Determine the (x, y) coordinate at the center of the cell enclosing the given text.  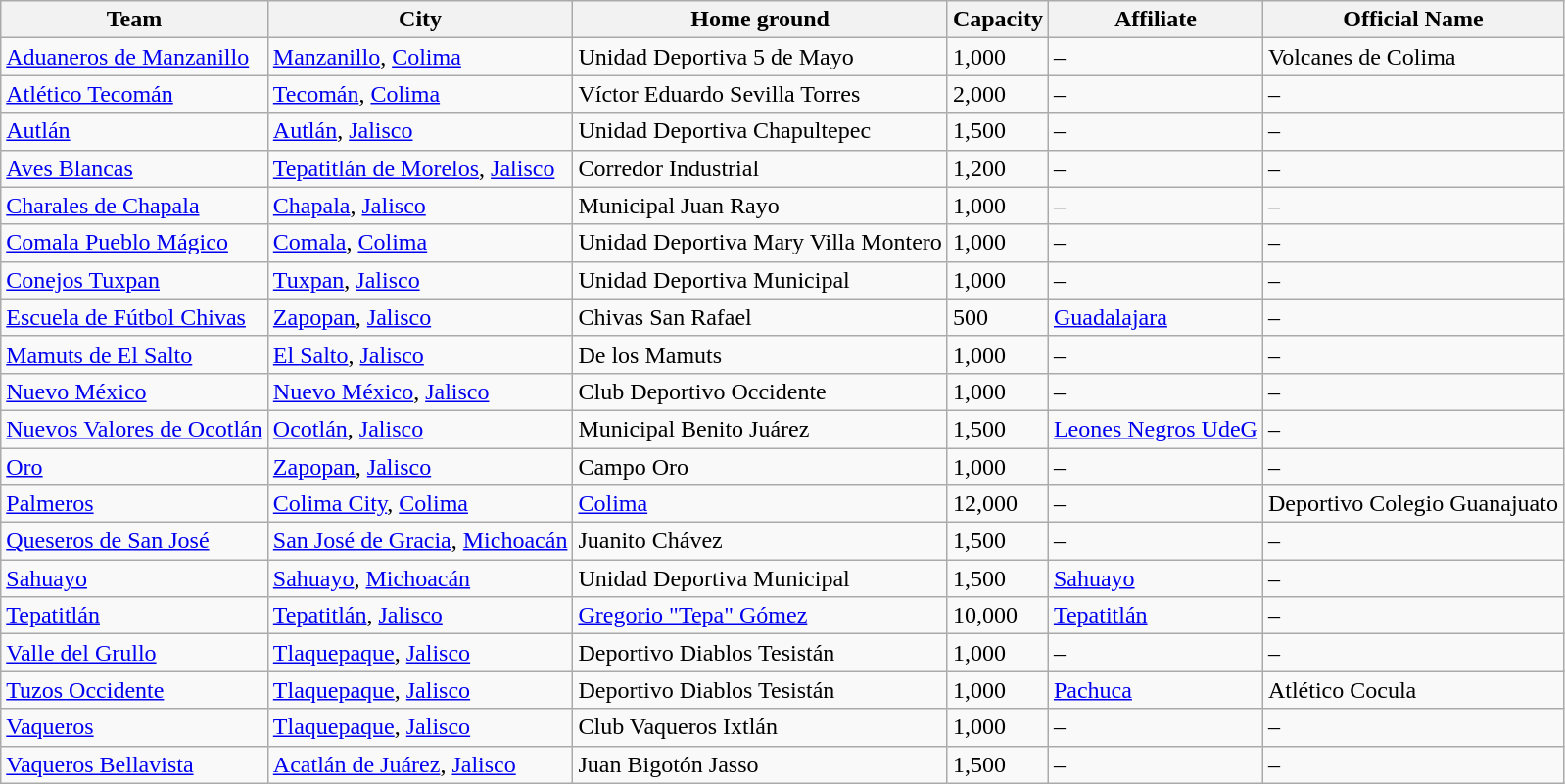
Valle del Grullo (135, 653)
Unidad Deportiva 5 de Mayo (760, 57)
Capacity (997, 20)
Official Name (1412, 20)
Tepatitlán de Morelos, Jalisco (420, 168)
Aduaneros de Manzanillo (135, 57)
City (420, 20)
Deportivo Colegio Guanajuato (1412, 504)
Club Deportivo Occidente (760, 392)
Víctor Eduardo Sevilla Torres (760, 94)
10,000 (997, 616)
Campo Oro (760, 467)
Home ground (760, 20)
Unidad Deportiva Mary Villa Montero (760, 243)
Volcanes de Colima (1412, 57)
Charales de Chapala (135, 206)
12,000 (997, 504)
Manzanillo, Colima (420, 57)
Nuevos Valores de Ocotlán (135, 429)
Palmeros (135, 504)
500 (997, 317)
Affiliate (1156, 20)
Conejos Tuxpan (135, 280)
Chivas San Rafael (760, 317)
Ocotlán, Jalisco (420, 429)
Colima City, Colima (420, 504)
Tuzos Occidente (135, 690)
Nuevo México (135, 392)
Oro (135, 467)
Colima (760, 504)
Juanito Chávez (760, 541)
Comala Pueblo Mágico (135, 243)
Club Vaqueros Ixtlán (760, 727)
Atlético Tecomán (135, 94)
Tepatitlán, Jalisco (420, 616)
Municipal Benito Juárez (760, 429)
El Salto, Jalisco (420, 354)
Gregorio "Tepa" Gómez (760, 616)
San José de Gracia, Michoacán (420, 541)
Tuxpan, Jalisco (420, 280)
Atlético Cocula (1412, 690)
Sahuayo, Michoacán (420, 578)
Mamuts de El Salto (135, 354)
Municipal Juan Rayo (760, 206)
Guadalajara (1156, 317)
Pachuca (1156, 690)
Comala, Colima (420, 243)
Acatlán de Juárez, Jalisco (420, 764)
Chapala, Jalisco (420, 206)
De los Mamuts (760, 354)
Unidad Deportiva Chapultepec (760, 131)
Nuevo México, Jalisco (420, 392)
Vaqueros Bellavista (135, 764)
Tecomán, Colima (420, 94)
Vaqueros (135, 727)
1,200 (997, 168)
Escuela de Fútbol Chivas (135, 317)
Autlán (135, 131)
Juan Bigotón Jasso (760, 764)
2,000 (997, 94)
Autlán, Jalisco (420, 131)
Queseros de San José (135, 541)
Corredor Industrial (760, 168)
Team (135, 20)
Leones Negros UdeG (1156, 429)
Aves Blancas (135, 168)
